Scan for the cell matching the given text and deliver its [X, Y] coordinate at center. 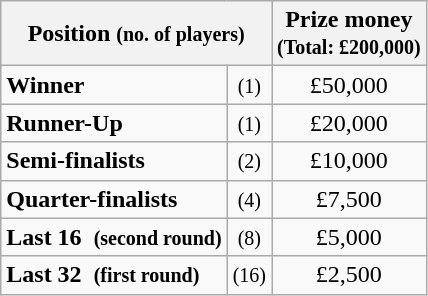
£50,000 [350, 85]
£7,500 [350, 199]
Last 16 (second round) [114, 237]
£10,000 [350, 161]
Position (no. of players) [136, 34]
Semi-finalists [114, 161]
(4) [249, 199]
Last 32 (first round) [114, 275]
£2,500 [350, 275]
(8) [249, 237]
Quarter-finalists [114, 199]
£20,000 [350, 123]
Winner [114, 85]
Runner-Up [114, 123]
(2) [249, 161]
(16) [249, 275]
£5,000 [350, 237]
Prize money(Total: £200,000) [350, 34]
